Output the [x, y] coordinate of the center of the cell containing the given text.  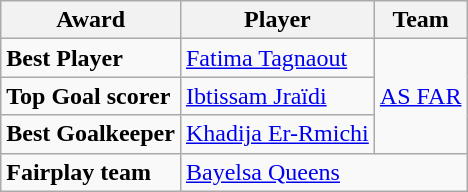
Top Goal scorer [91, 96]
Khadija Er-Rmichi [277, 134]
Player [277, 20]
Fatima Tagnaout [277, 58]
Award [91, 20]
Ibtissam Jraïdi [277, 96]
Bayelsa Queens [324, 172]
Best Player [91, 58]
Team [420, 20]
AS FAR [420, 96]
Fairplay team [91, 172]
Best Goalkeeper [91, 134]
